Detect which cell encompasses the target text, then output its (X, Y) center coordinate. 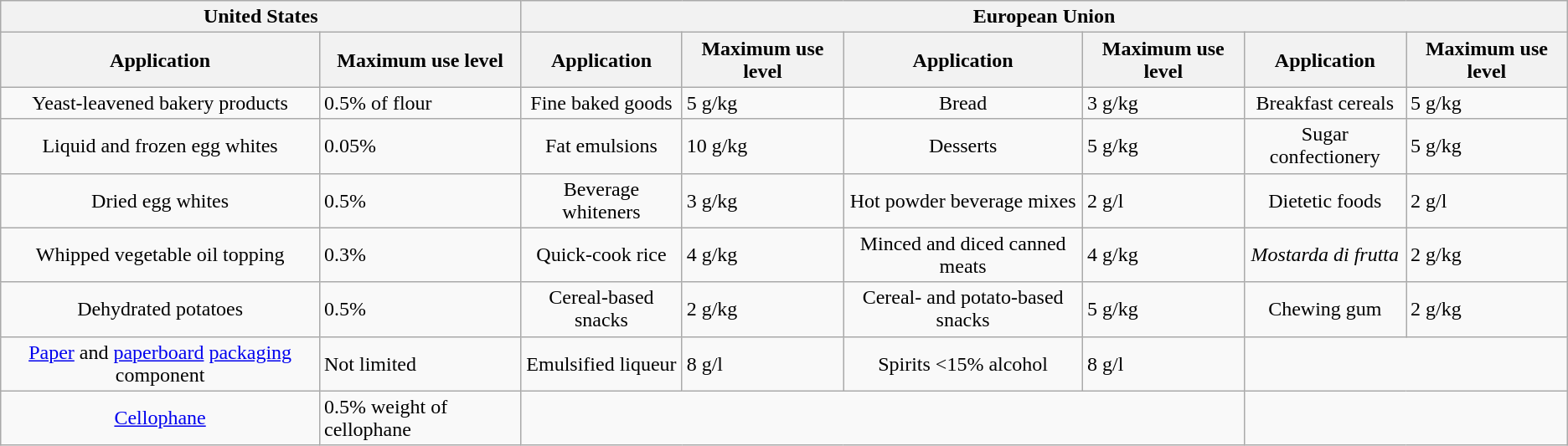
European Union (1044, 17)
United States (261, 17)
Sugar confectionery (1325, 146)
Dehydrated potatoes (161, 310)
0.3% (420, 254)
Fine baked goods (601, 103)
Desserts (963, 146)
Dietetic foods (1325, 201)
Bread (963, 103)
10 g/kg (762, 146)
Quick-cook rice (601, 254)
0.05% (420, 146)
Yeast-leavened bakery products (161, 103)
Paper and paperboard packaging component (161, 363)
Liquid and frozen egg whites (161, 146)
Cereal- and potato-based snacks (963, 310)
Mostarda di frutta (1325, 254)
Spirits <15% alcohol (963, 363)
0.5% weight of cellophane (420, 418)
Cereal-based snacks (601, 310)
Hot powder beverage mixes (963, 201)
0.5% of flour (420, 103)
Cellophane (161, 418)
Chewing gum (1325, 310)
Not limited (420, 363)
Minced and diced canned meats (963, 254)
Dried egg whites (161, 201)
Breakfast cereals (1325, 103)
Beverage whiteners (601, 201)
Emulsified liqueur (601, 363)
Whipped vegetable oil topping (161, 254)
Fat emulsions (601, 146)
